Capture the cell that displays the provided text and extract its [x, y] central coordinate. 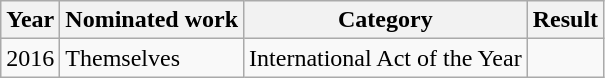
Result [565, 20]
Year [30, 20]
Themselves [152, 58]
Nominated work [152, 20]
International Act of the Year [386, 58]
Category [386, 20]
2016 [30, 58]
